Return [X, Y] of the center of cell containing provided text 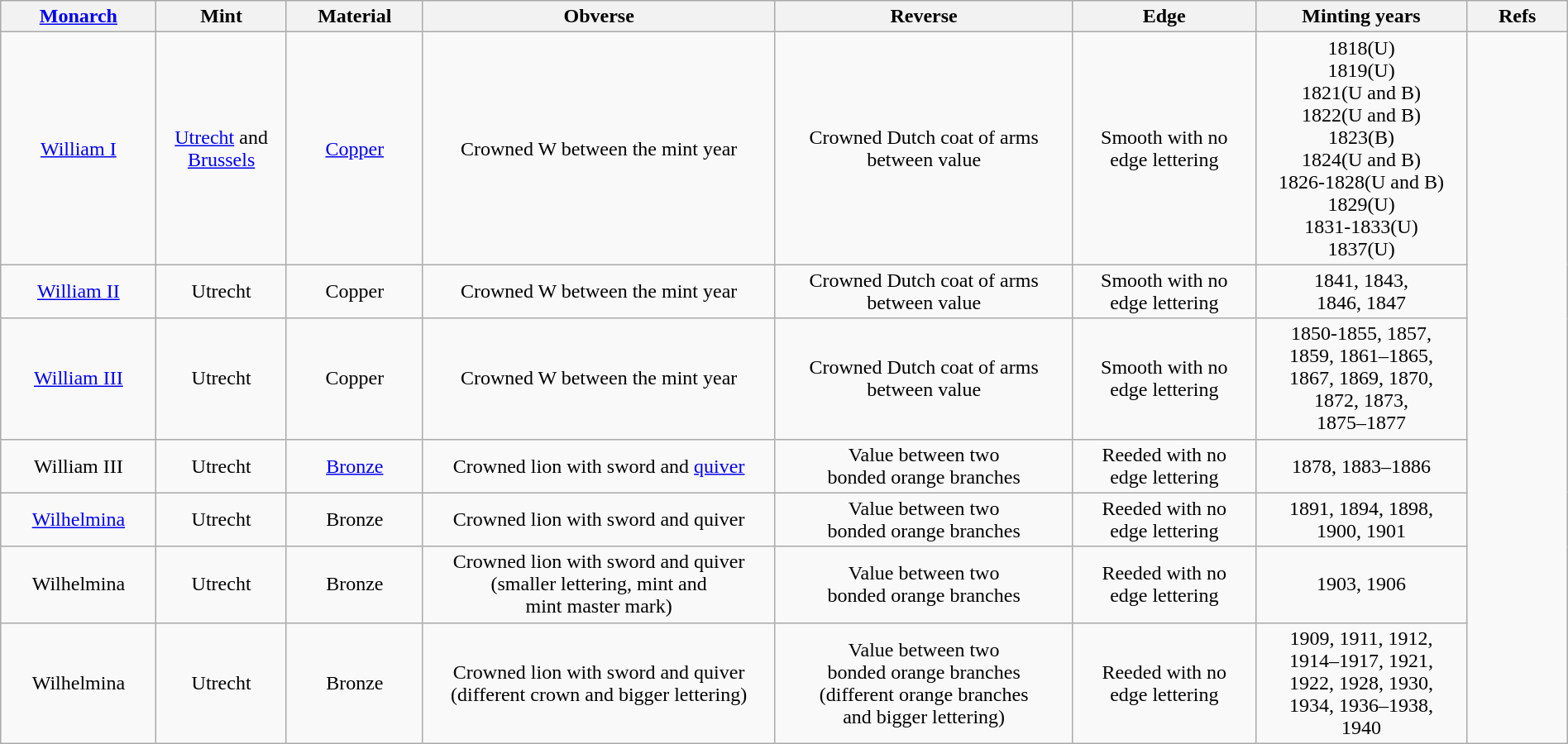
Crowned lion with sword and quiver (smaller lettering, mint and mint master mark) [599, 584]
Minting years [1361, 17]
1818(U) 1819(U) 1821(U and B) 1822(U and B) 1823(B) 1824(U and B) 1826-1828(U and B) 1829(U) 1831-1833(U) 1837(U) [1361, 149]
Refs [1517, 17]
Mint [222, 17]
Edge [1164, 17]
Reverse [925, 17]
1878, 1883–1886 [1361, 466]
Value between two bonded orange branches (different orange branches and bigger lettering) [925, 683]
1909, 1911, 1912, 1914–1917, 1921, 1922, 1928, 1930, 1934, 1936–1938, 1940 [1361, 683]
William I [79, 149]
Utrecht and Brussels [222, 149]
1903, 1906 [1361, 584]
Crowned lion with sword and quiver (different crown and bigger lettering) [599, 683]
William II [79, 291]
Material [354, 17]
1841, 1843, 1846, 1847 [1361, 291]
Monarch [79, 17]
Obverse [599, 17]
1850-1855, 1857, 1859, 1861–1865, 1867, 1869, 1870, 1872, 1873, 1875–1877 [1361, 379]
1891, 1894, 1898, 1900, 1901 [1361, 519]
